From the cell containing the given text, extract its center point as (x, y) coordinate. 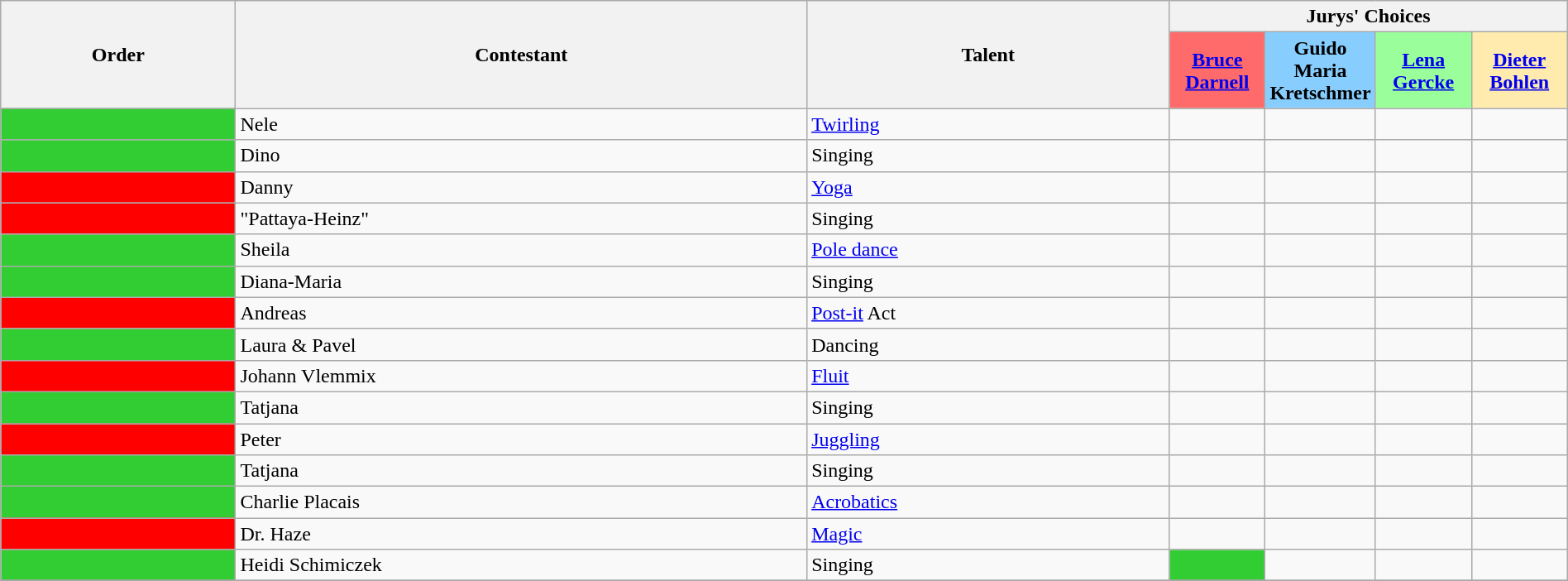
Twirling (988, 124)
Yoga (988, 187)
Fluit (988, 376)
Dr. Haze (521, 534)
Guido Maria Kretschmer (1320, 70)
Danny (521, 187)
Dancing (988, 344)
Post-it Act (988, 313)
Contestant (521, 55)
Sheila (521, 250)
Jurys' Choices (1368, 17)
Laura & Pavel (521, 344)
Peter (521, 439)
Johann Vlemmix (521, 376)
Charlie Placais (521, 502)
Andreas (521, 313)
"Pattaya-Heinz" (521, 218)
Pole dance (988, 250)
Order (118, 55)
Heidi Schimiczek (521, 565)
Dino (521, 156)
Talent (988, 55)
Lena Gercke (1423, 70)
Bruce Darnell (1217, 70)
Dieter Bohlen (1519, 70)
Diana-Maria (521, 281)
Nele (521, 124)
Juggling (988, 439)
Acrobatics (988, 502)
Magic (988, 534)
